Extract the (x, y) coordinate from the center of the cell holding the provided text.  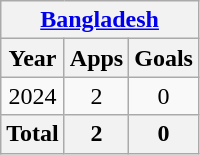
Year (33, 58)
Bangladesh (100, 20)
Total (33, 134)
Apps (96, 58)
Goals (164, 58)
2024 (33, 96)
